Search for the cell housing the specified text and yield its [x, y] center coordinate. 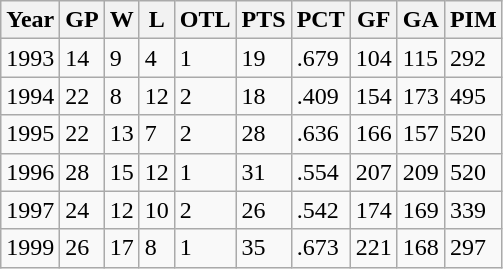
168 [420, 248]
24 [82, 210]
1994 [30, 96]
169 [420, 210]
1997 [30, 210]
L [156, 20]
17 [122, 248]
PIM [473, 20]
GF [374, 20]
.679 [320, 58]
PCT [320, 20]
1996 [30, 172]
19 [264, 58]
495 [473, 96]
1995 [30, 134]
13 [122, 134]
.673 [320, 248]
207 [374, 172]
.542 [320, 210]
10 [156, 210]
14 [82, 58]
Year [30, 20]
154 [374, 96]
173 [420, 96]
209 [420, 172]
.554 [320, 172]
174 [374, 210]
292 [473, 58]
221 [374, 248]
9 [122, 58]
104 [374, 58]
4 [156, 58]
166 [374, 134]
.409 [320, 96]
1999 [30, 248]
GP [82, 20]
.636 [320, 134]
W [122, 20]
7 [156, 134]
339 [473, 210]
18 [264, 96]
15 [122, 172]
157 [420, 134]
GA [420, 20]
OTL [205, 20]
35 [264, 248]
31 [264, 172]
297 [473, 248]
PTS [264, 20]
115 [420, 58]
1993 [30, 58]
